Find where the given text appears and provide that cell's center as [x, y] coordinate. 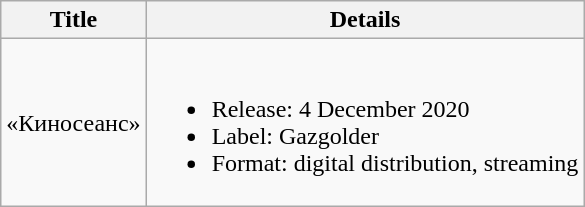
«Киносеанс» [74, 122]
Title [74, 20]
Details [365, 20]
Release: 4 December 2020Label: GazgolderFormat: digital distribution, streaming [365, 122]
